Find where the given text appears and provide that cell's center as (x, y) coordinate. 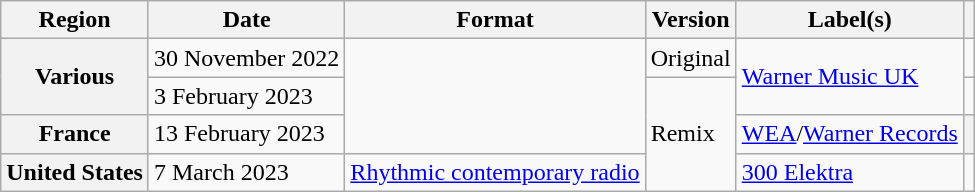
WEA/Warner Records (850, 134)
United States (75, 172)
Label(s) (850, 20)
13 February 2023 (246, 134)
Various (75, 77)
30 November 2022 (246, 58)
Version (690, 20)
300 Elektra (850, 172)
Warner Music UK (850, 77)
Date (246, 20)
Format (495, 20)
Rhythmic contemporary radio (495, 172)
Original (690, 58)
Region (75, 20)
France (75, 134)
7 March 2023 (246, 172)
3 February 2023 (246, 96)
Remix (690, 134)
